From the cell containing the given text, extract its center point as (X, Y) coordinate. 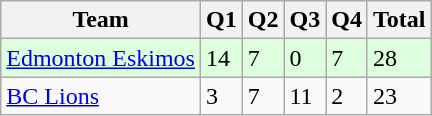
Q2 (263, 20)
Q3 (305, 20)
28 (399, 58)
Edmonton Eskimos (101, 58)
BC Lions (101, 96)
Q4 (347, 20)
Total (399, 20)
0 (305, 58)
14 (221, 58)
2 (347, 96)
Q1 (221, 20)
Team (101, 20)
3 (221, 96)
23 (399, 96)
11 (305, 96)
